Determine the [x, y] coordinate at the center of the cell enclosing the given text.  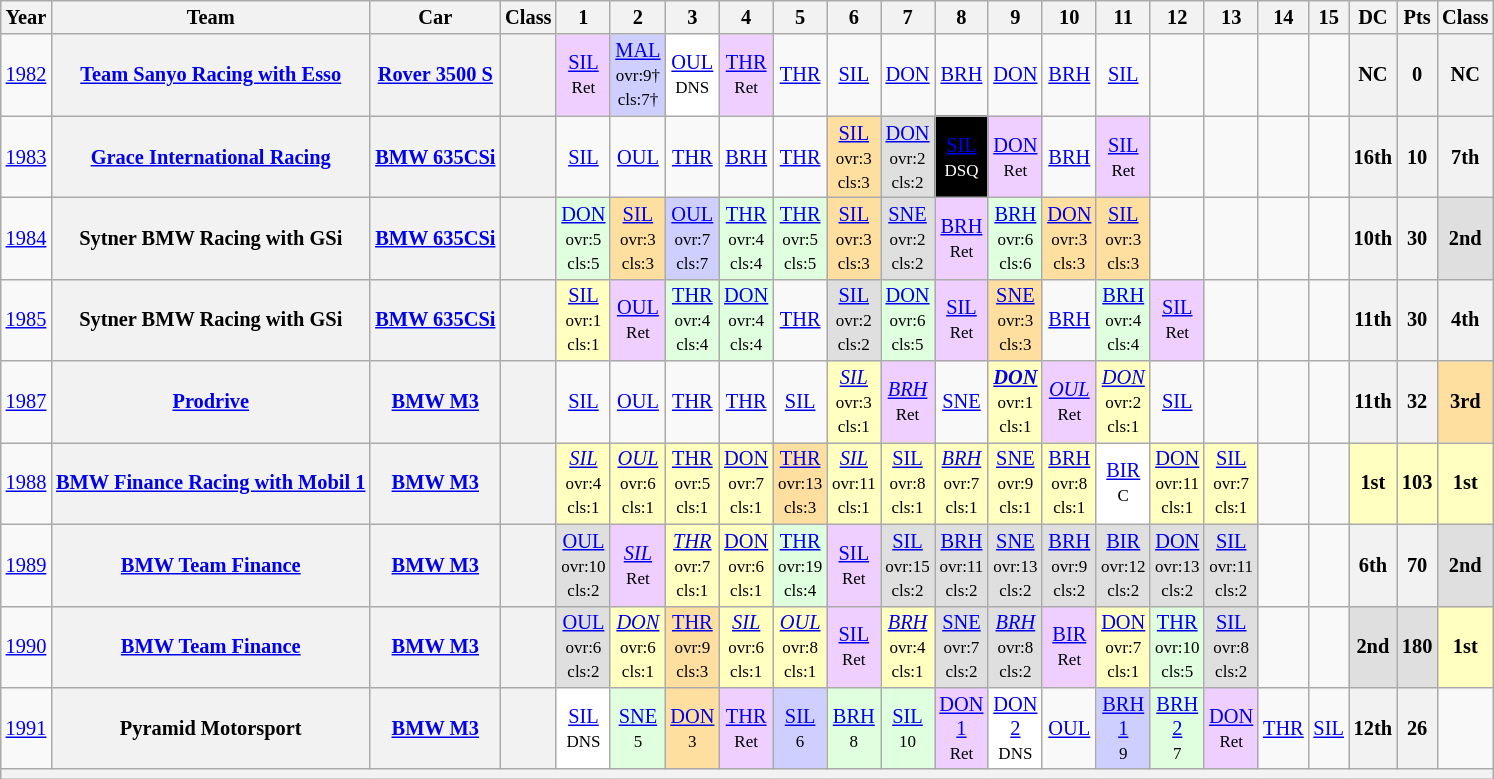
SILDNS [583, 728]
1982 [26, 75]
DON2DNS [1015, 728]
THRovr:7cls:1 [692, 565]
SILovr:1cls:1 [583, 320]
SIL10 [907, 728]
Year [26, 17]
SILovr:15cls:2 [907, 565]
OULovr:10cls:2 [583, 565]
1987 [26, 402]
SILovr:11cls:1 [854, 483]
70 [1417, 565]
SIL6 [800, 728]
DONovr:5cls:5 [583, 238]
THRovr:5cls:5 [800, 238]
SNEovr:3cls:3 [1015, 320]
OULDNS [692, 75]
BIRovr:12cls:2 [1123, 565]
BRHovr:8cls:2 [1015, 647]
1985 [26, 320]
SILovr:2cls:2 [854, 320]
SILovr:4cls:1 [583, 483]
BMW Finance Racing with Mobil 1 [210, 483]
DONovr:1cls:1 [1015, 402]
7 [907, 17]
BRH27 [1177, 728]
Prodrive [210, 402]
9 [1015, 17]
5 [800, 17]
1988 [26, 483]
OULovr:6cls:2 [583, 647]
BIRC [1123, 483]
THRovr:9cls:3 [692, 647]
Team Sanyo Racing with Esso [210, 75]
BRH19 [1123, 728]
12th [1373, 728]
DONovr:11cls:1 [1177, 483]
1983 [26, 157]
SILovr:7cls:1 [1231, 483]
10th [1373, 238]
6 [854, 17]
THRovr:13cls:3 [800, 483]
SNEovr:13cls:2 [1015, 565]
Grace International Racing [210, 157]
THRovr:10cls:5 [1177, 647]
Pts [1417, 17]
DON1Ret [962, 728]
OULovr:8cls:1 [800, 647]
DC [1373, 17]
1989 [26, 565]
4th [1465, 320]
BRHovr:4cls:4 [1123, 320]
OULovr:6cls:1 [638, 483]
180 [1417, 647]
1 [583, 17]
14 [1283, 17]
4 [746, 17]
DONovr:2cls:2 [907, 157]
SILovr:6cls:1 [746, 647]
BRHovr:11cls:2 [962, 565]
MALovr:9†cls:7† [638, 75]
THRovr:19cls:4 [800, 565]
1990 [26, 647]
BRHovr:9cls:2 [1069, 565]
11 [1123, 17]
SNEovr:7cls:2 [962, 647]
SILovr:8cls:2 [1231, 647]
BRHovr:6cls:6 [1015, 238]
THRovr:5cls:1 [692, 483]
0 [1417, 75]
BRHovr:4cls:1 [907, 647]
12 [1177, 17]
1984 [26, 238]
SNEovr:2cls:2 [907, 238]
7th [1465, 157]
32 [1417, 402]
6th [1373, 565]
DON3 [692, 728]
DONovr:2cls:1 [1123, 402]
Car [435, 17]
SNE [962, 402]
OULovr:7cls:7 [692, 238]
16th [1373, 157]
DONovr:3cls:3 [1069, 238]
2 [638, 17]
Rover 3500 S [435, 75]
15 [1329, 17]
SILovr:3cls:1 [854, 402]
DONovr:6cls:5 [907, 320]
8 [962, 17]
DONovr:13cls:2 [1177, 565]
SILDSQ [962, 157]
BIRRet [1069, 647]
BRHovr:8cls:1 [1069, 483]
1991 [26, 728]
13 [1231, 17]
103 [1417, 483]
SILovr:11cls:2 [1231, 565]
3 [692, 17]
3rd [1465, 402]
SNEovr:9cls:1 [1015, 483]
26 [1417, 728]
SILovr:8cls:1 [907, 483]
BRH8 [854, 728]
Pyramid Motorsport [210, 728]
SNE5 [638, 728]
BRHovr:7cls:1 [962, 483]
DONovr:4cls:4 [746, 320]
Team [210, 17]
